Pinpoint the cell where the given text exists, returning its (X, Y) midpoint coordinate. 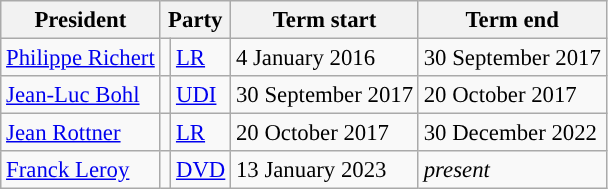
Philippe Richert (80, 58)
4 January 2016 (325, 58)
Franck Leroy (80, 170)
Party (196, 20)
Term start (325, 20)
Jean Rottner (80, 133)
30 December 2022 (512, 133)
13 January 2023 (325, 170)
DVD (201, 170)
Term end (512, 20)
UDI (201, 95)
Jean-Luc Bohl (80, 95)
present (512, 170)
President (80, 20)
